Extract the [X, Y] coordinate from the center of the cell holding the provided text.  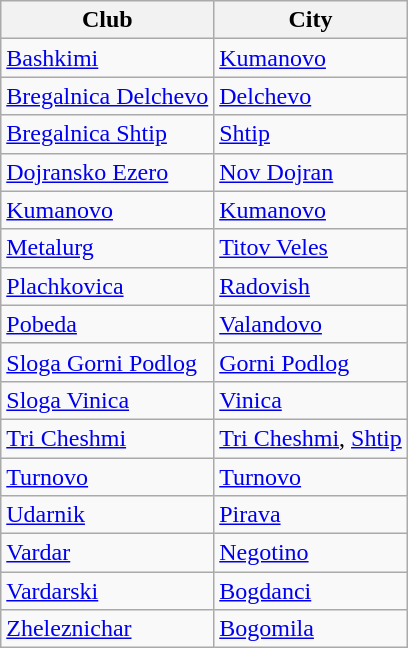
Vardar [108, 553]
Vinica [311, 400]
Gorni Podlog [311, 362]
Nov Dojran [311, 172]
Negotino [311, 553]
Radovish [311, 286]
Titov Veles [311, 248]
Pobeda [108, 324]
Bregalnica Delchevo [108, 96]
Bregalnica Shtip [108, 134]
Valandovo [311, 324]
Bogomila [311, 629]
Dojransko Ezero [108, 172]
Bogdanci [311, 591]
Zheleznichar [108, 629]
Sloga Vinica [108, 400]
Delchevo [311, 96]
Pirava [311, 515]
Udarnik [108, 515]
Metalurg [108, 248]
City [311, 20]
Sloga Gorni Podlog [108, 362]
Tri Cheshmi [108, 438]
Vardarski [108, 591]
Club [108, 20]
Bashkimi [108, 58]
Tri Cheshmi, Shtip [311, 438]
Shtip [311, 134]
Plachkovica [108, 286]
